Locate the cell with the specified text and output its [X, Y] center coordinate. 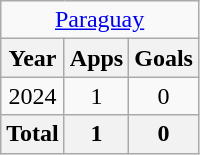
Apps [96, 58]
Total [33, 134]
Paraguay [100, 20]
Goals [164, 58]
2024 [33, 96]
Year [33, 58]
